Return [x, y] of the center of cell containing provided text 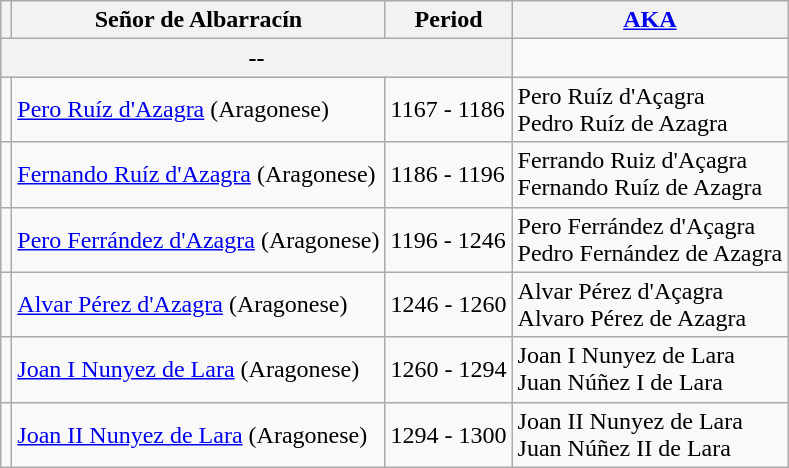
1260 - 1294 [448, 370]
-- [256, 58]
Period [448, 20]
Pero Ruíz d'Azagra (Aragonese) [198, 110]
1246 - 1260 [448, 304]
Pero Ferrández d'Açagra Pedro Fernández de Azagra [650, 240]
Joan II Nunyez de Lara (Aragonese) [198, 434]
1186 - 1196 [448, 174]
Joan I Nunyez de Lara Juan Núñez I de Lara [650, 370]
Joan II Nunyez de Lara Juan Núñez II de Lara [650, 434]
Joan I Nunyez de Lara (Aragonese) [198, 370]
Alvar Pérez d'Açagra Alvaro Pérez de Azagra [650, 304]
Pero Ruíz d'Açagra Pedro Ruíz de Azagra [650, 110]
1196 - 1246 [448, 240]
1167 - 1186 [448, 110]
Señor de Albarracín [198, 20]
Fernando Ruíz d'Azagra (Aragonese) [198, 174]
Ferrando Ruiz d'Açagra Fernando Ruíz de Azagra [650, 174]
Pero Ferrández d'Azagra (Aragonese) [198, 240]
1294 - 1300 [448, 434]
AKA [650, 20]
Alvar Pérez d'Azagra (Aragonese) [198, 304]
